Output the [x, y] coordinate of the center of the cell containing the given text.  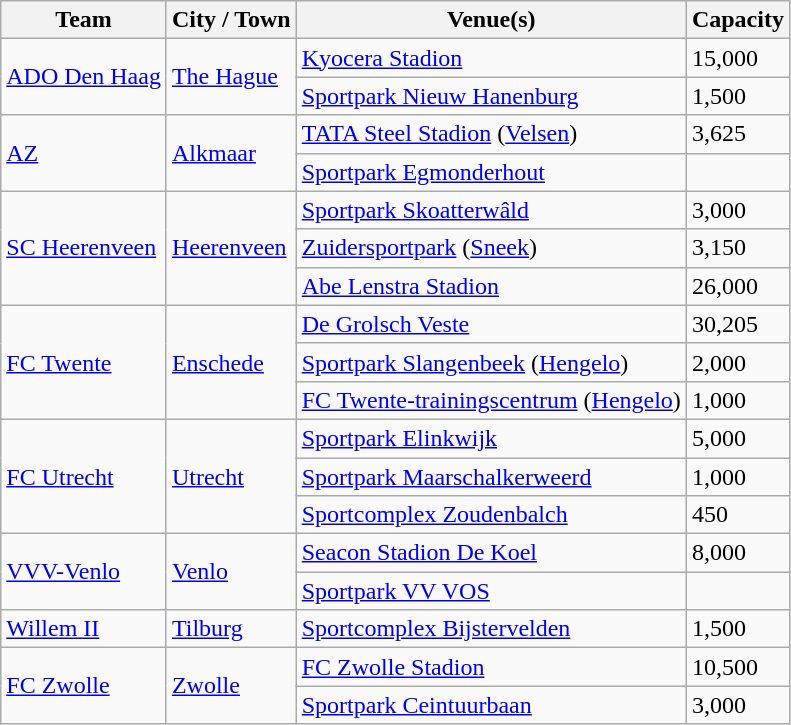
5,000 [738, 438]
26,000 [738, 286]
FC Twente-trainingscentrum (Hengelo) [491, 400]
3,625 [738, 134]
Venue(s) [491, 20]
Enschede [231, 362]
Heerenveen [231, 248]
City / Town [231, 20]
FC Zwolle Stadion [491, 667]
TATA Steel Stadion (Velsen) [491, 134]
Abe Lenstra Stadion [491, 286]
Kyocera Stadion [491, 58]
450 [738, 515]
Sportcomplex Zoudenbalch [491, 515]
Alkmaar [231, 153]
Zuidersportpark (Sneek) [491, 248]
Willem II [84, 629]
Sportpark Nieuw Hanenburg [491, 96]
Sportpark Egmonderhout [491, 172]
AZ [84, 153]
Sportpark VV VOS [491, 591]
Utrecht [231, 476]
VVV-Venlo [84, 572]
Sportpark Slangenbeek (Hengelo) [491, 362]
Sportpark Elinkwijk [491, 438]
Sportpark Maarschalkerweerd [491, 477]
FC Zwolle [84, 686]
8,000 [738, 553]
15,000 [738, 58]
SC Heerenveen [84, 248]
3,150 [738, 248]
FC Twente [84, 362]
Seacon Stadion De Koel [491, 553]
Team [84, 20]
FC Utrecht [84, 476]
Sportcomplex Bijstervelden [491, 629]
The Hague [231, 77]
Sportpark Ceintuurbaan [491, 705]
2,000 [738, 362]
Sportpark Skoatterwâld [491, 210]
ADO Den Haag [84, 77]
Capacity [738, 20]
Tilburg [231, 629]
Zwolle [231, 686]
De Grolsch Veste [491, 324]
Venlo [231, 572]
30,205 [738, 324]
10,500 [738, 667]
